Detect which cell encompasses the target text, then output its [x, y] center coordinate. 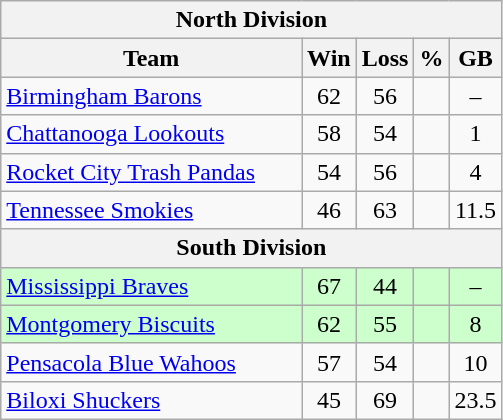
45 [330, 400]
Chattanooga Lookouts [152, 134]
58 [330, 134]
Pensacola Blue Wahoos [152, 362]
Loss [385, 58]
4 [476, 172]
Rocket City Trash Pandas [152, 172]
44 [385, 286]
Birmingham Barons [152, 96]
46 [330, 210]
South Division [252, 248]
Win [330, 58]
10 [476, 362]
63 [385, 210]
Biloxi Shuckers [152, 400]
% [432, 58]
GB [476, 58]
23.5 [476, 400]
8 [476, 324]
55 [385, 324]
1 [476, 134]
Tennessee Smokies [152, 210]
North Division [252, 20]
11.5 [476, 210]
Montgomery Biscuits [152, 324]
Mississippi Braves [152, 286]
69 [385, 400]
Team [152, 58]
57 [330, 362]
67 [330, 286]
